For the text-containing cell, return its midpoint in [X, Y] coordinate format. 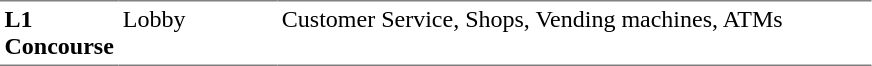
L1Concourse [59, 33]
Customer Service, Shops, Vending machines, ATMs [574, 33]
Lobby [198, 33]
